Return (x, y) of the center of cell containing provided text 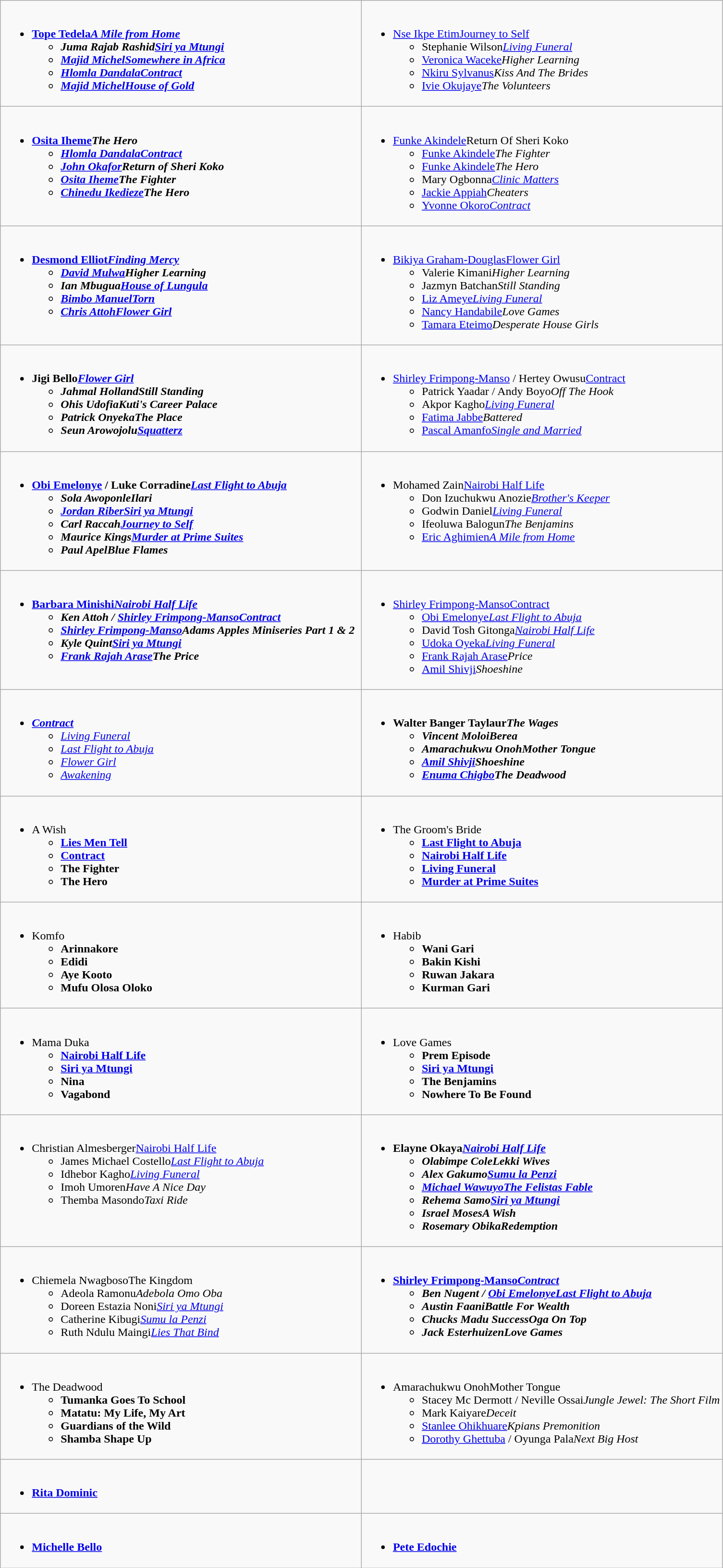
Osita IhemeThe Hero Hlomla DandalaContractJohn OkaforReturn of Sheri KokoOsita IhemeThe FighterChinedu IkediezeThe Hero (181, 166)
Jigi BelloFlower Girl Jahmal HollandStill StandingOhis UdofiaKuti's Career PalacePatrick OnyekaThe PlaceSeun ArowojoluSquatterz (181, 398)
Mama Duka Nairobi Half LifeSiri ya MtungiNinaVagabond (181, 1061)
Komfo ArinnakoreEdidiAye KootoMufu Olosa Oloko (181, 955)
Desmond ElliotFinding Mercy David MulwaHigher LearningIan MbuguaHouse of LungulaBimbo ManuelTornChris AttohFlower Girl (181, 285)
Love Games Prem EpisodeSiri ya MtungiThe BenjaminsNowhere To Be Found (542, 1061)
Nse Ikpe EtimJourney to Self Stephanie WilsonLiving FuneralVeronica WacekeHigher LearningNkiru SylvanusKiss And The BridesIvie OkujayeThe Volunteers (542, 54)
Pete Edochie (542, 1541)
Michelle Bello (181, 1541)
Funke AkindeleReturn Of Sheri Koko Funke AkindeleThe FighterFunke AkindeleThe HeroMary OgbonnaClinic MattersJackie AppiahCheatersYvonne OkoroContract (542, 166)
Rita Dominic (181, 1487)
Contract Living FuneralLast Flight to AbujaFlower GirlAwakening (181, 743)
Walter Banger TaylaurThe Wages Vincent MoloiBereaAmarachukwu OnohMother TongueAmil ShivjiShoeshineEnuma ChigboThe Deadwood (542, 743)
The Deadwood Tumanka Goes To SchoolMatatu: My Life, My ArtGuardians of the WildShamba Shape Up (181, 1406)
A Wish Lies Men TellContractThe FighterThe Hero (181, 849)
Tope TedelaA Mile from Home Juma Rajab RashidSiri ya MtungiMajid MichelSomewhere in AfricaHlomla DandalaContractMajid MichelHouse of Gold (181, 54)
The Groom's Bride Last Flight to AbujaNairobi Half LifeLiving FuneralMurder at Prime Suites (542, 849)
Habib Wani GariBakin KishiRuwan JakaraKurman Gari (542, 955)
